Capture the cell that displays the provided text and extract its [x, y] central coordinate. 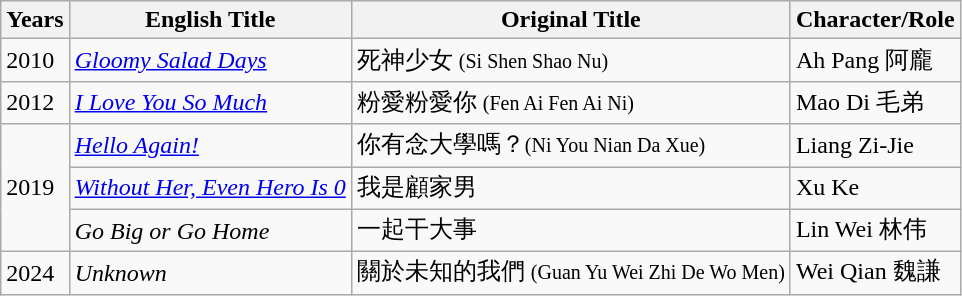
你有念大學嗎？(Ni You Nian Da Xue) [570, 146]
2019 [35, 188]
2010 [35, 60]
Without Her, Even Hero Is 0 [210, 188]
Gloomy Salad Days [210, 60]
Unknown [210, 274]
死神少女 (Si Shen Shao Nu) [570, 60]
English Title [210, 20]
Original Title [570, 20]
Hello Again! [210, 146]
Mao Di 毛弟 [875, 102]
I Love You So Much [210, 102]
Go Big or Go Home [210, 230]
Wei Qian 魏謙 [875, 274]
一起干大事 [570, 230]
Ah Pang 阿龐 [875, 60]
粉愛粉愛你 (Fen Ai Fen Ai Ni) [570, 102]
2012 [35, 102]
Years [35, 20]
我是顧家男 [570, 188]
Character/Role [875, 20]
Xu Ke [875, 188]
Lin Wei 林伟 [875, 230]
2024 [35, 274]
Liang Zi-Jie [875, 146]
關於未知的我們 (Guan Yu Wei Zhi De Wo Men) [570, 274]
